Pinpoint the cell where the given text exists, returning its (X, Y) midpoint coordinate. 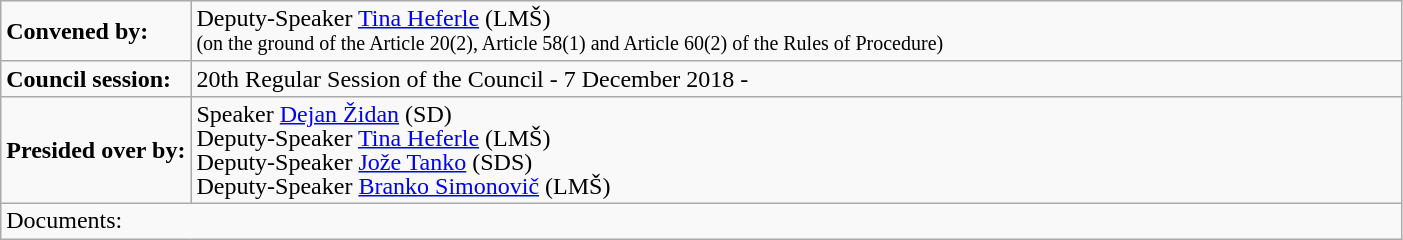
Deputy-Speaker Tina Heferle (LMŠ)(on the ground of the Article 20(2), Article 58(1) and Article 60(2) of the Rules of Procedure) (796, 32)
20th Regular Session of the Council - 7 December 2018 - (796, 78)
Speaker Dejan Židan (SD)Deputy-Speaker Tina Heferle (LMŠ)Deputy-Speaker Jože Tanko (SDS)Deputy-Speaker Branko Simonovič (LMŠ) (796, 150)
Documents: (702, 220)
Convened by: (96, 32)
Presided over by: (96, 150)
Council session: (96, 78)
